Output the [X, Y] coordinate of the center of the cell containing the given text.  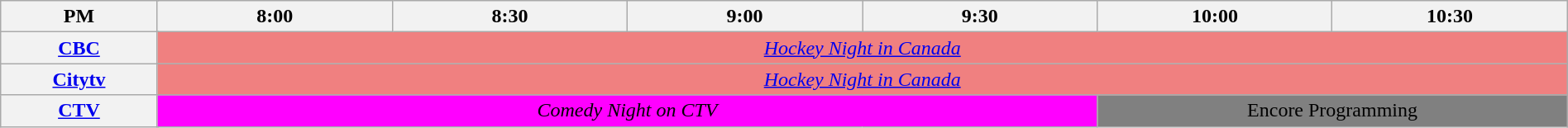
Comedy Night on CTV [627, 111]
PM [79, 17]
CBC [79, 48]
9:30 [980, 17]
9:00 [745, 17]
8:30 [509, 17]
Encore Programming [1332, 111]
CTV [79, 111]
Citytv [79, 79]
10:30 [1450, 17]
10:00 [1215, 17]
8:00 [275, 17]
